Return the [X, Y] coordinate for the center point of the cell that contains the specified text.  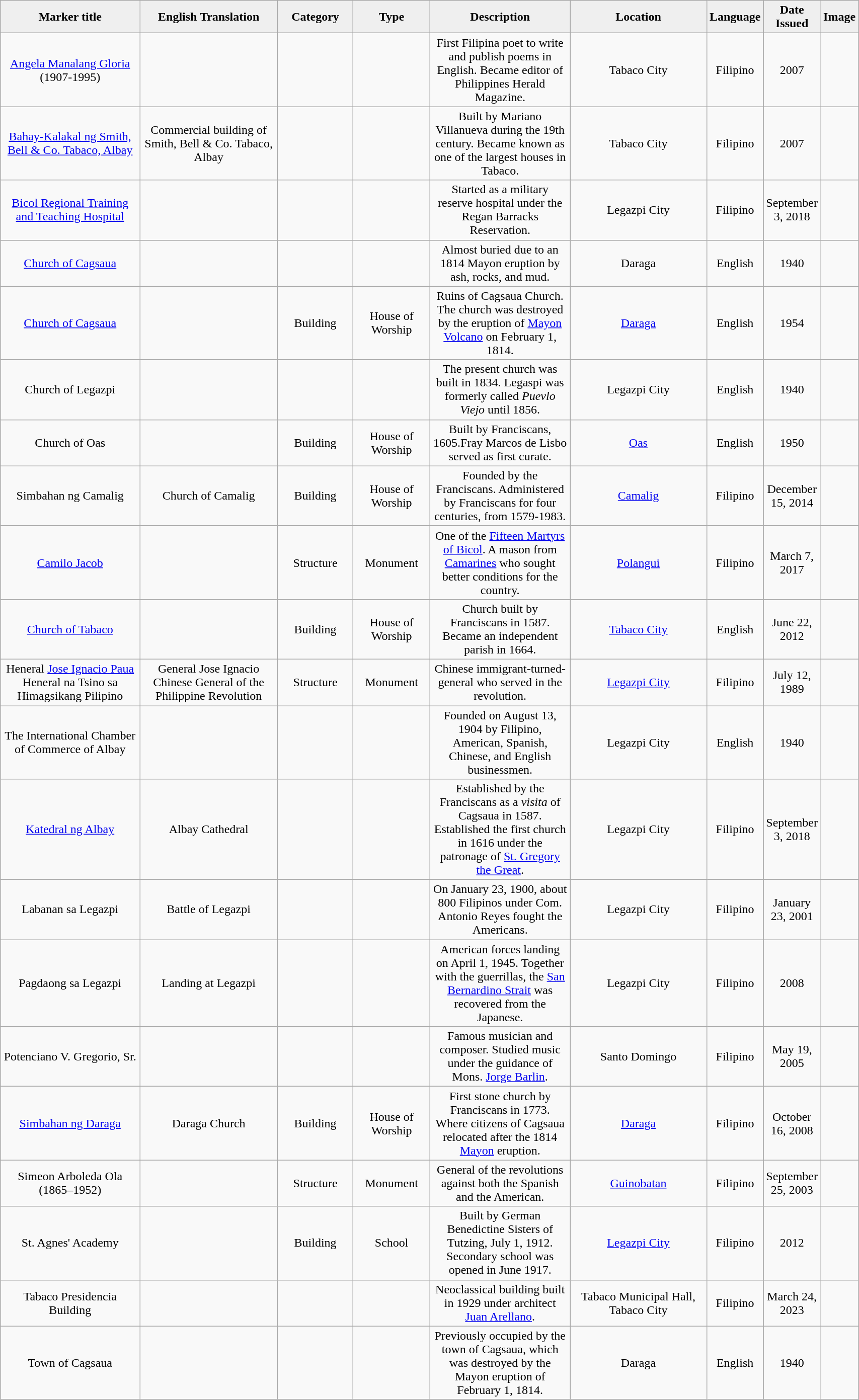
Founded on August 13, 1904 by Filipino, American, Spanish, Chinese, and English businessmen. [500, 742]
Landing at Legazpi [209, 983]
Simbahan ng Camalig [70, 496]
The International Chamber of Commerce of Albay [70, 742]
1954 [792, 323]
Tabaco Municipal Hall, Tabaco City [639, 1303]
June 22, 2012 [792, 629]
Guinobatan [639, 1183]
Chinese immigrant-turned-general who served in the revolution. [500, 682]
Description [500, 17]
Almost buried due to an 1814 Mayon eruption by ash, rocks, and mud. [500, 263]
Founded by the Franciscans. Administered by Franciscans for four centuries, from 1579-1983. [500, 496]
First Filipina poet to write and publish poems in English. Became editor of Philippines Herald Magazine. [500, 70]
Bicol Regional Training and Teaching Hospital [70, 210]
December 15, 2014 [792, 496]
Marker title [70, 17]
Famous musician and composer. Studied music under the guidance of Mons. Jorge Barlin. [500, 1056]
1950 [792, 443]
March 24, 2023 [792, 1303]
Daraga Church [209, 1123]
General of the revolutions against both the Spanish and the American. [500, 1183]
Previously occupied by the town of Cagsaua, which was destroyed by the Mayon eruption of February 1, 1814. [500, 1363]
Battle of Legazpi [209, 910]
Camilo Jacob [70, 562]
Language [735, 17]
2008 [792, 983]
Church of Camalig [209, 496]
Type [392, 17]
Category [316, 17]
Simeon Arboleda Ola(1865–1952) [70, 1183]
Church built by Franciscans in 1587. Became an independent parish in 1664. [500, 629]
On January 23, 1900, about 800 Filipinos under Com. Antonio Reyes fought the Americans. [500, 910]
Oas [639, 443]
Commercial building of Smith, Bell & Co. Tabaco, Albay [209, 143]
One of the Fifteen Martyrs of Bicol. A mason from Camarines who sought better conditions for the country. [500, 562]
Built by Franciscans, 1605.Fray Marcos de Lisbo served as first curate. [500, 443]
Camalig [639, 496]
Polangui [639, 562]
Town of Cagsaua [70, 1363]
Church of Oas [70, 443]
2012 [792, 1243]
English Translation [209, 17]
Established by the Franciscans as a visita of Cagsaua in 1587. Established the first church in 1616 under the patronage of St. Gregory the Great. [500, 830]
Bahay-Kalakal ng Smith, Bell & Co. Tabaco, Albay [70, 143]
Image [839, 17]
Santo Domingo [639, 1056]
Pagdaong sa Legazpi [70, 983]
Church of Tabaco [70, 629]
Tabaco Presidencia Building [70, 1303]
September 25, 2003 [792, 1183]
Albay Cathedral [209, 830]
American forces landing on April 1, 1945. Together with the guerrillas, the San Bernardino Strait was recovered from the Japanese. [500, 983]
School [392, 1243]
Potenciano V. Gregorio, Sr. [70, 1056]
Katedral ng Albay [70, 830]
Started as a military reserve hospital under the Regan Barracks Reservation. [500, 210]
Neoclassical building built in 1929 under architect Juan Arellano. [500, 1303]
First stone church by Franciscans in 1773. Where citizens of Cagsaua relocated after the 1814 Mayon eruption. [500, 1123]
Angela Manalang Gloria (1907-1995) [70, 70]
Labanan sa Legazpi [70, 910]
Heneral Jose Ignacio PauaHeneral na Tsino sa Himagsikang Pilipino [70, 682]
Location [639, 17]
January 23, 2001 [792, 910]
The present church was built in 1834. Legaspi was formerly called Puevlo Viejo until 1856. [500, 389]
Built by German Benedictine Sisters of Tutzing, July 1, 1912. Secondary school was opened in June 1917. [500, 1243]
Built by Mariano Villanueva during the 19th century. Became known as one of the largest houses in Tabaco. [500, 143]
May 19, 2005 [792, 1056]
October 16, 2008 [792, 1123]
Church of Legazpi [70, 389]
St. Agnes' Academy [70, 1243]
March 7, 2017 [792, 562]
General Jose Ignacio Chinese General of the Philippine Revolution [209, 682]
July 12, 1989 [792, 682]
Ruins of Cagsaua Church. The church was destroyed by the eruption of Mayon Volcano on February 1, 1814. [500, 323]
Date Issued [792, 17]
Simbahan ng Daraga [70, 1123]
